Capture the cell that displays the provided text and extract its (X, Y) central coordinate. 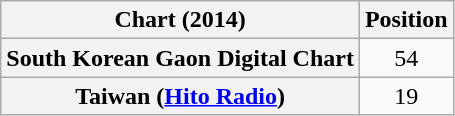
Chart (2014) (180, 20)
Position (406, 20)
54 (406, 58)
South Korean Gaon Digital Chart (180, 58)
Taiwan (Hito Radio) (180, 96)
19 (406, 96)
